Extract the [x, y] coordinate from the center of the cell holding the provided text.  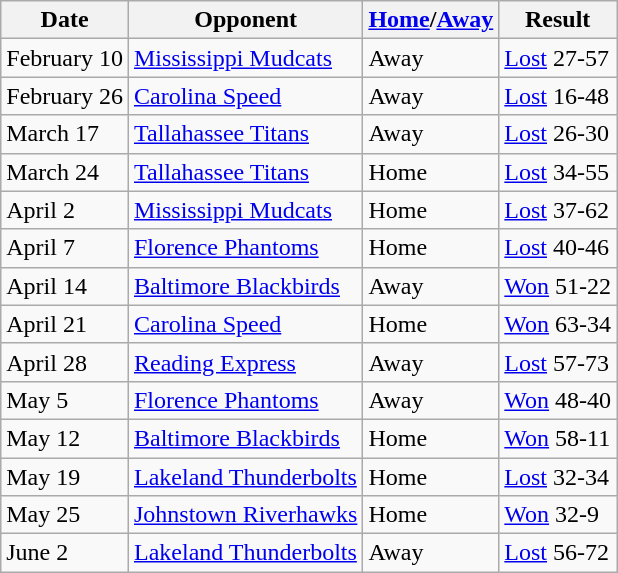
Lost 57-73 [558, 362]
Lost 56-72 [558, 553]
February 26 [65, 96]
May 12 [65, 438]
Won 32-9 [558, 515]
February 10 [65, 58]
Lost 16-48 [558, 96]
March 24 [65, 172]
Won 48-40 [558, 400]
Won 51-22 [558, 286]
Lost 40-46 [558, 248]
June 2 [65, 553]
Reading Express [245, 362]
Opponent [245, 20]
May 5 [65, 400]
April 21 [65, 324]
April 7 [65, 248]
Home/Away [431, 20]
Won 63-34 [558, 324]
May 25 [65, 515]
Result [558, 20]
Won 58-11 [558, 438]
Lost 26-30 [558, 134]
Lost 34-55 [558, 172]
April 28 [65, 362]
May 19 [65, 477]
April 14 [65, 286]
Lost 37-62 [558, 210]
Date [65, 20]
March 17 [65, 134]
Johnstown Riverhawks [245, 515]
April 2 [65, 210]
Lost 32-34 [558, 477]
Lost 27-57 [558, 58]
